Detect which cell encompasses the target text, then output its [X, Y] center coordinate. 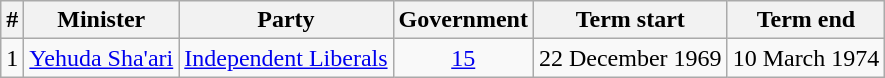
Party [286, 20]
22 December 1969 [630, 58]
Minister [102, 20]
10 March 1974 [806, 58]
Government [463, 20]
# [12, 20]
1 [12, 58]
Yehuda Sha'ari [102, 58]
Independent Liberals [286, 58]
15 [463, 58]
Term start [630, 20]
Term end [806, 20]
